Output the [x, y] coordinate of the center of the cell containing the given text.  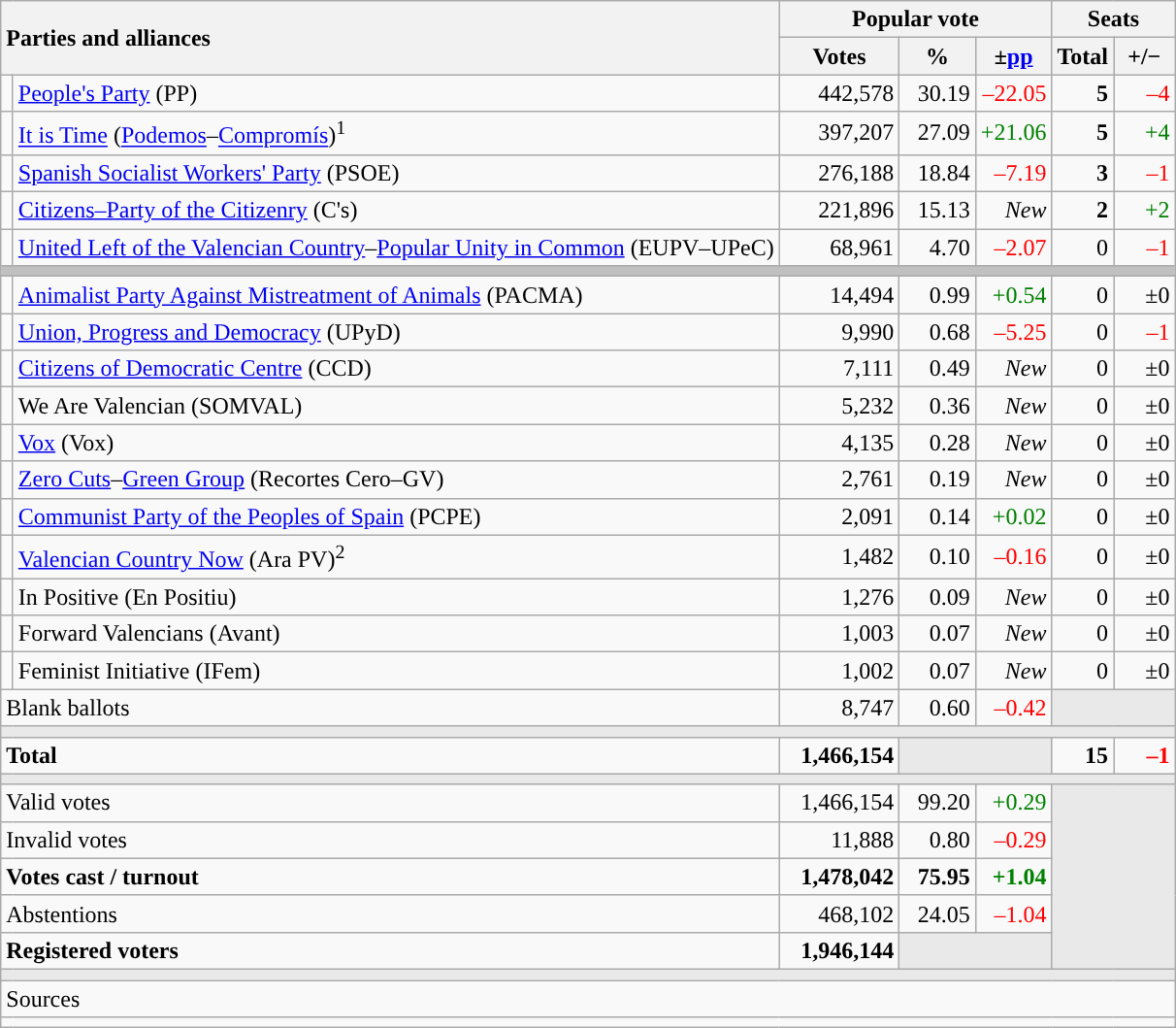
30.19 [937, 93]
+0.29 [1013, 803]
3 [1083, 173]
1,482 [839, 557]
24.05 [937, 913]
Invalid votes [390, 840]
1,478,042 [839, 877]
0.68 [937, 332]
–0.16 [1013, 557]
0.10 [937, 557]
+1.04 [1013, 877]
+2 [1145, 211]
Spanish Socialist Workers' Party (PSOE) [396, 173]
2,761 [839, 480]
+0.54 [1013, 295]
0.99 [937, 295]
–7.19 [1013, 173]
99.20 [937, 803]
1,003 [839, 634]
4,135 [839, 443]
Votes [839, 56]
–0.29 [1013, 840]
2,091 [839, 516]
276,188 [839, 173]
1,276 [839, 597]
In Positive (En Positiu) [396, 597]
442,578 [839, 93]
468,102 [839, 913]
Forward Valencians (Avant) [396, 634]
–22.05 [1013, 93]
United Left of the Valencian Country–Popular Unity in Common (EUPV–UPeC) [396, 248]
1,002 [839, 671]
% [937, 56]
0.09 [937, 597]
Valid votes [390, 803]
0.80 [937, 840]
Citizens–Party of the Citizenry (C's) [396, 211]
Zero Cuts–Green Group (Recortes Cero–GV) [396, 480]
Parties and alliances [390, 38]
Feminist Initiative (IFem) [396, 671]
Abstentions [390, 913]
221,896 [839, 211]
We Are Valencian (SOMVAL) [396, 406]
Citizens of Democratic Centre (CCD) [396, 369]
Sources [588, 999]
+/− [1145, 56]
±pp [1013, 56]
Communist Party of the Peoples of Spain (PCPE) [396, 516]
+4 [1145, 134]
Valencian Country Now (Ara PV)2 [396, 557]
+0.02 [1013, 516]
9,990 [839, 332]
75.95 [937, 877]
–1.04 [1013, 913]
Votes cast / turnout [390, 877]
–5.25 [1013, 332]
Vox (Vox) [396, 443]
1,946,144 [839, 950]
0.60 [937, 708]
18.84 [937, 173]
0.49 [937, 369]
2 [1083, 211]
Union, Progress and Democracy (UPyD) [396, 332]
5,232 [839, 406]
Animalist Party Against Mistreatment of Animals (PACMA) [396, 295]
0.19 [937, 480]
+21.06 [1013, 134]
7,111 [839, 369]
27.09 [937, 134]
–4 [1145, 93]
14,494 [839, 295]
It is Time (Podemos–Compromís)1 [396, 134]
8,747 [839, 708]
Blank ballots [390, 708]
0.14 [937, 516]
397,207 [839, 134]
0.28 [937, 443]
Seats [1114, 19]
–0.42 [1013, 708]
0.36 [937, 406]
Popular vote [916, 19]
68,961 [839, 248]
Registered voters [390, 950]
15.13 [937, 211]
–2.07 [1013, 248]
People's Party (PP) [396, 93]
4.70 [937, 248]
11,888 [839, 840]
15 [1083, 755]
